Provide the (x, y) coordinate of the cell's center where the given text is located.  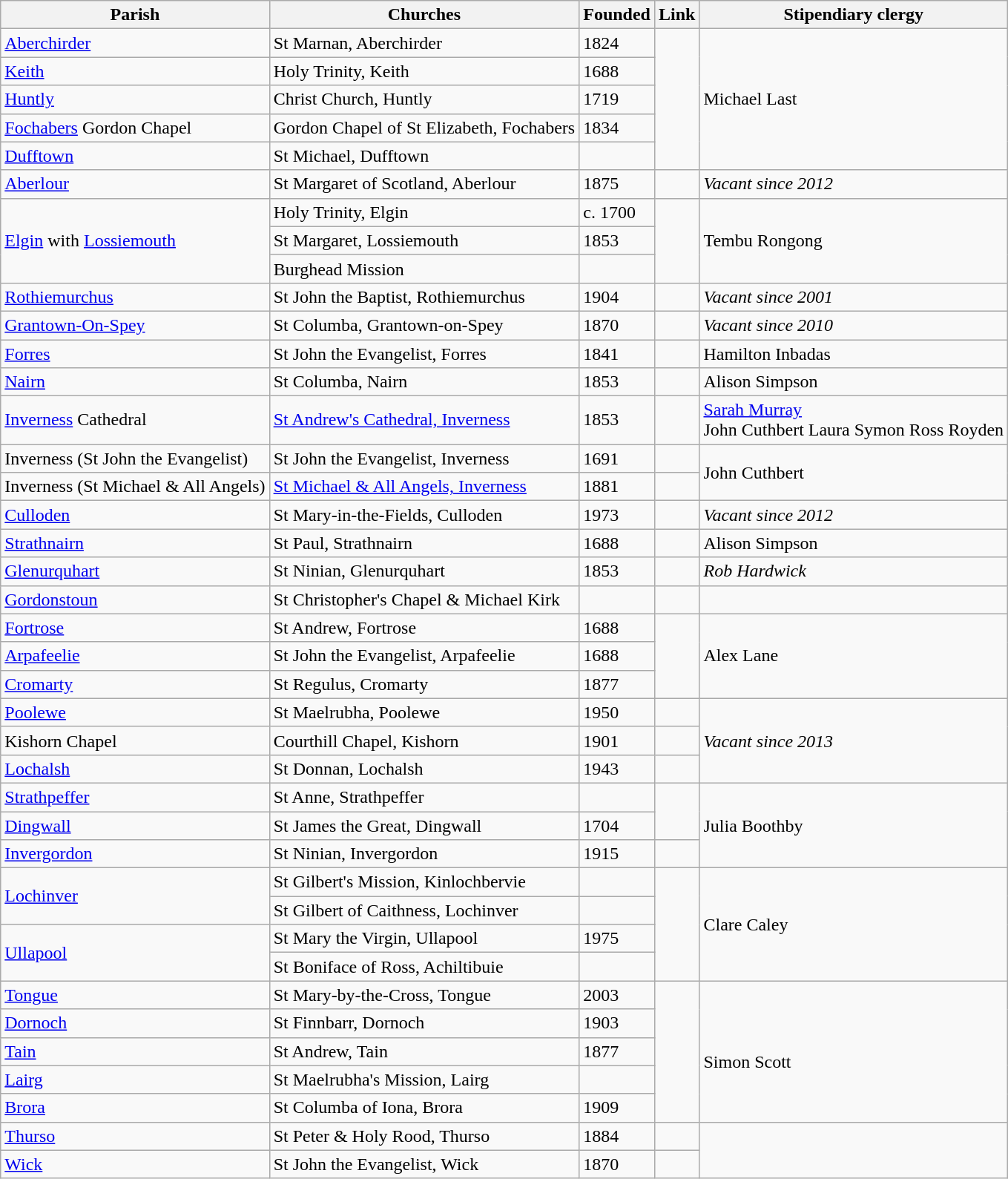
St Ninian, Invergordon (424, 854)
Invergordon (135, 854)
Poolewe (135, 712)
1901 (617, 740)
Holy Trinity, Elgin (424, 212)
St Boniface of Ross, Achiltibuie (424, 967)
1841 (617, 354)
1973 (617, 515)
Grantown-On-Spey (135, 325)
1975 (617, 939)
Tongue (135, 995)
1915 (617, 854)
St Andrew, Tain (424, 1051)
Burghead Mission (424, 269)
Strathnairn (135, 543)
Simon Scott (854, 1051)
Julia Boothby (854, 825)
Rob Hardwick (854, 571)
1904 (617, 297)
Aberlour (135, 184)
St Gilbert's Mission, Kinlochbervie (424, 882)
Michael Last (854, 99)
John Cuthbert (854, 473)
Lochinver (135, 896)
Vacant since 2010 (854, 325)
1884 (617, 1136)
Hamilton Inbadas (854, 354)
Strathpeffer (135, 797)
Clare Caley (854, 925)
Gordon Chapel of St Elizabeth, Fochabers (424, 128)
Dufftown (135, 156)
St John the Evangelist, Forres (424, 354)
Lairg (135, 1080)
c. 1700 (617, 212)
Courthill Chapel, Kishorn (424, 740)
St John the Evangelist, Arpafeelie (424, 656)
1824 (617, 43)
St Mary the Virgin, Ullapool (424, 939)
St Paul, Strathnairn (424, 543)
1875 (617, 184)
Dornoch (135, 1023)
St Christopher's Chapel & Michael Kirk (424, 600)
Sarah MurrayJohn Cuthbert Laura Symon Ross Royden (854, 420)
1719 (617, 99)
Tain (135, 1051)
Aberchirder (135, 43)
Founded (617, 15)
Brora (135, 1108)
Kishorn Chapel (135, 740)
St John the Evangelist, Wick (424, 1164)
Elgin with Lossiemouth (135, 240)
Rothiemurchus (135, 297)
Fortrose (135, 628)
St Columba, Grantown-on-Spey (424, 325)
Churches (424, 15)
Christ Church, Huntly (424, 99)
Arpafeelie (135, 656)
1943 (617, 769)
St Anne, Strathpeffer (424, 797)
St Donnan, Lochalsh (424, 769)
2003 (617, 995)
St James the Great, Dingwall (424, 826)
St Michael, Dufftown (424, 156)
Stipendiary clergy (854, 15)
1691 (617, 459)
Inverness Cathedral (135, 420)
Keith (135, 71)
St Marnan, Aberchirder (424, 43)
St Margaret, Lossiemouth (424, 240)
St Columba, Nairn (424, 382)
Alex Lane (854, 656)
St Mary-by-the-Cross, Tongue (424, 995)
Nairn (135, 382)
St Maelrubha's Mission, Lairg (424, 1080)
Parish (135, 15)
St Andrew, Fortrose (424, 628)
St Margaret of Scotland, Aberlour (424, 184)
St John the Baptist, Rothiemurchus (424, 297)
1909 (617, 1108)
Inverness (St John the Evangelist) (135, 459)
St Ninian, Glenurquhart (424, 571)
Fochabers Gordon Chapel (135, 128)
1950 (617, 712)
1903 (617, 1023)
St Maelrubha, Poolewe (424, 712)
Dingwall (135, 826)
Ullapool (135, 953)
Vacant since 2013 (854, 740)
St Finnbarr, Dornoch (424, 1023)
Huntly (135, 99)
Tembu Rongong (854, 240)
St John the Evangelist, Inverness (424, 459)
St Michael & All Angels, Inverness (424, 487)
Thurso (135, 1136)
Vacant since 2001 (854, 297)
Wick (135, 1164)
Holy Trinity, Keith (424, 71)
Lochalsh (135, 769)
1704 (617, 826)
Inverness (St Michael & All Angels) (135, 487)
St Regulus, Cromarty (424, 684)
1881 (617, 487)
Gordonstoun (135, 600)
Link (676, 15)
St Mary-in-the-Fields, Culloden (424, 515)
St Columba of Iona, Brora (424, 1108)
1834 (617, 128)
St Gilbert of Caithness, Lochinver (424, 910)
Forres (135, 354)
Culloden (135, 515)
St Andrew's Cathedral, Inverness (424, 420)
Glenurquhart (135, 571)
St Peter & Holy Rood, Thurso (424, 1136)
Cromarty (135, 684)
